Pinpoint the cell where the given text exists, returning its [x, y] midpoint coordinate. 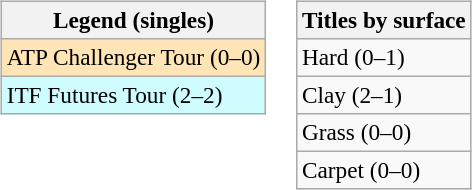
Hard (0–1) [384, 57]
Legend (singles) [133, 20]
ITF Futures Tour (2–2) [133, 95]
ATP Challenger Tour (0–0) [133, 57]
Grass (0–0) [384, 133]
Carpet (0–0) [384, 171]
Titles by surface [384, 20]
Clay (2–1) [384, 95]
